Identify which cell holds the provided text, then report its [x, y] central coordinate. 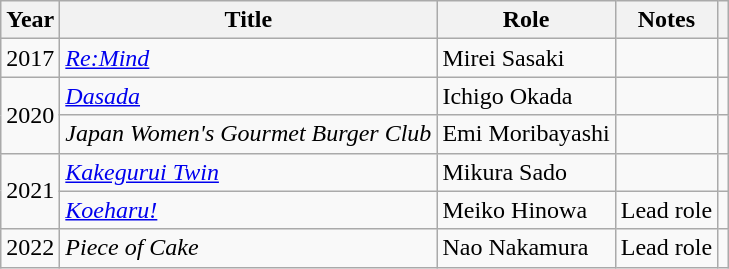
Japan Women's Gourmet Burger Club [248, 134]
Emi Moribayashi [526, 134]
Kakegurui Twin [248, 172]
2022 [30, 248]
Re:Mind [248, 58]
Meiko Hinowa [526, 210]
Title [248, 20]
2020 [30, 115]
Year [30, 20]
Piece of Cake [248, 248]
2021 [30, 191]
Mirei Sasaki [526, 58]
Koeharu! [248, 210]
Ichigo Okada [526, 96]
Notes [666, 20]
Dasada [248, 96]
Role [526, 20]
2017 [30, 58]
Nao Nakamura [526, 248]
Mikura Sado [526, 172]
